Locate the cell with the specified text and output its [X, Y] center coordinate. 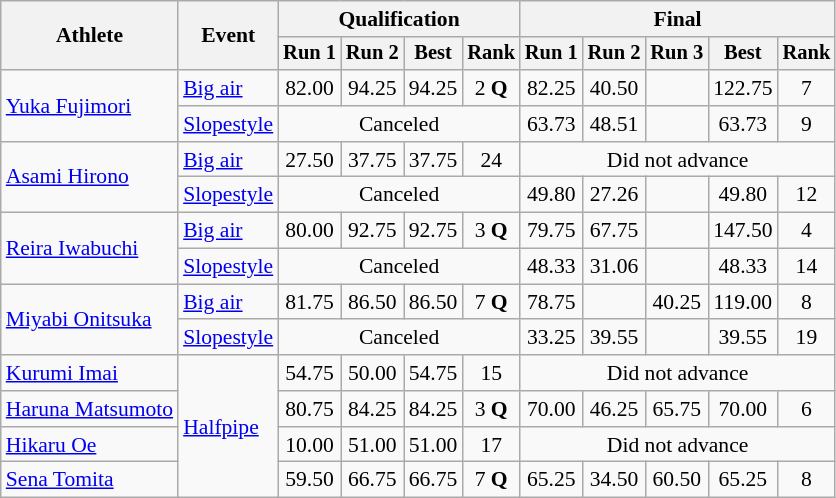
82.00 [310, 88]
17 [491, 445]
81.75 [310, 302]
Event [228, 36]
79.75 [552, 231]
15 [491, 373]
Final [678, 19]
Run 3 [676, 54]
Yuka Fujimori [90, 106]
Haruna Matsumoto [90, 409]
Qualification [399, 19]
50.00 [372, 373]
14 [807, 267]
10.00 [310, 445]
122.75 [742, 88]
Sena Tomita [90, 480]
48.51 [614, 124]
Kurumi Imai [90, 373]
33.25 [552, 338]
80.75 [310, 409]
147.50 [742, 231]
4 [807, 231]
67.75 [614, 231]
34.50 [614, 480]
6 [807, 409]
Halfpipe [228, 426]
24 [491, 160]
27.26 [614, 195]
Reira Iwabuchi [90, 248]
27.50 [310, 160]
40.25 [676, 302]
78.75 [552, 302]
65.75 [676, 409]
19 [807, 338]
7 [807, 88]
59.50 [310, 480]
9 [807, 124]
Asami Hirono [90, 178]
Hikaru Oe [90, 445]
119.00 [742, 302]
40.50 [614, 88]
2 Q [491, 88]
Athlete [90, 36]
80.00 [310, 231]
Miyabi Onitsuka [90, 320]
12 [807, 195]
31.06 [614, 267]
46.25 [614, 409]
82.25 [552, 88]
60.50 [676, 480]
